Provide the (x, y) coordinate of the cell's center where the given text is located.  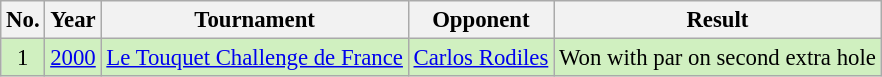
No. (23, 20)
1 (23, 58)
Le Touquet Challenge de France (254, 58)
Carlos Rodiles (480, 58)
Won with par on second extra hole (718, 58)
Year (73, 20)
Result (718, 20)
Tournament (254, 20)
2000 (73, 58)
Opponent (480, 20)
